Locate the cell with the specified text and output its [x, y] center coordinate. 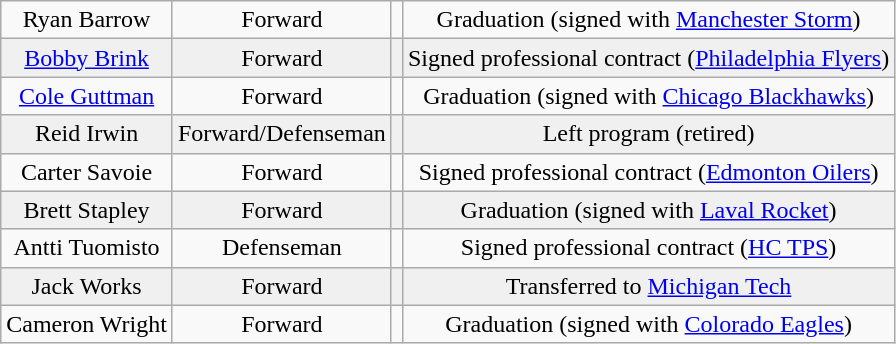
Transferred to Michigan Tech [648, 286]
Signed professional contract (Edmonton Oilers) [648, 172]
Bobby Brink [87, 58]
Graduation (signed with Colorado Eagles) [648, 324]
Jack Works [87, 286]
Brett Stapley [87, 210]
Forward/Defenseman [282, 134]
Graduation (signed with Laval Rocket) [648, 210]
Signed professional contract (HC TPS) [648, 248]
Graduation (signed with Chicago Blackhawks) [648, 96]
Defenseman [282, 248]
Reid Irwin [87, 134]
Signed professional contract (Philadelphia Flyers) [648, 58]
Carter Savoie [87, 172]
Antti Tuomisto [87, 248]
Cameron Wright [87, 324]
Ryan Barrow [87, 20]
Cole Guttman [87, 96]
Graduation (signed with Manchester Storm) [648, 20]
Left program (retired) [648, 134]
